Return (x, y) of the center of cell containing provided text 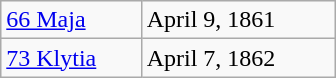
April 7, 1862 (238, 58)
66 Maja (71, 20)
April 9, 1861 (238, 20)
73 Klytia (71, 58)
